Capture the cell that displays the provided text and extract its [X, Y] central coordinate. 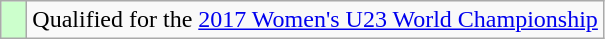
Qualified for the 2017 Women's U23 World Championship [316, 20]
